Determine the [x, y] coordinate at the center of the cell enclosing the given text.  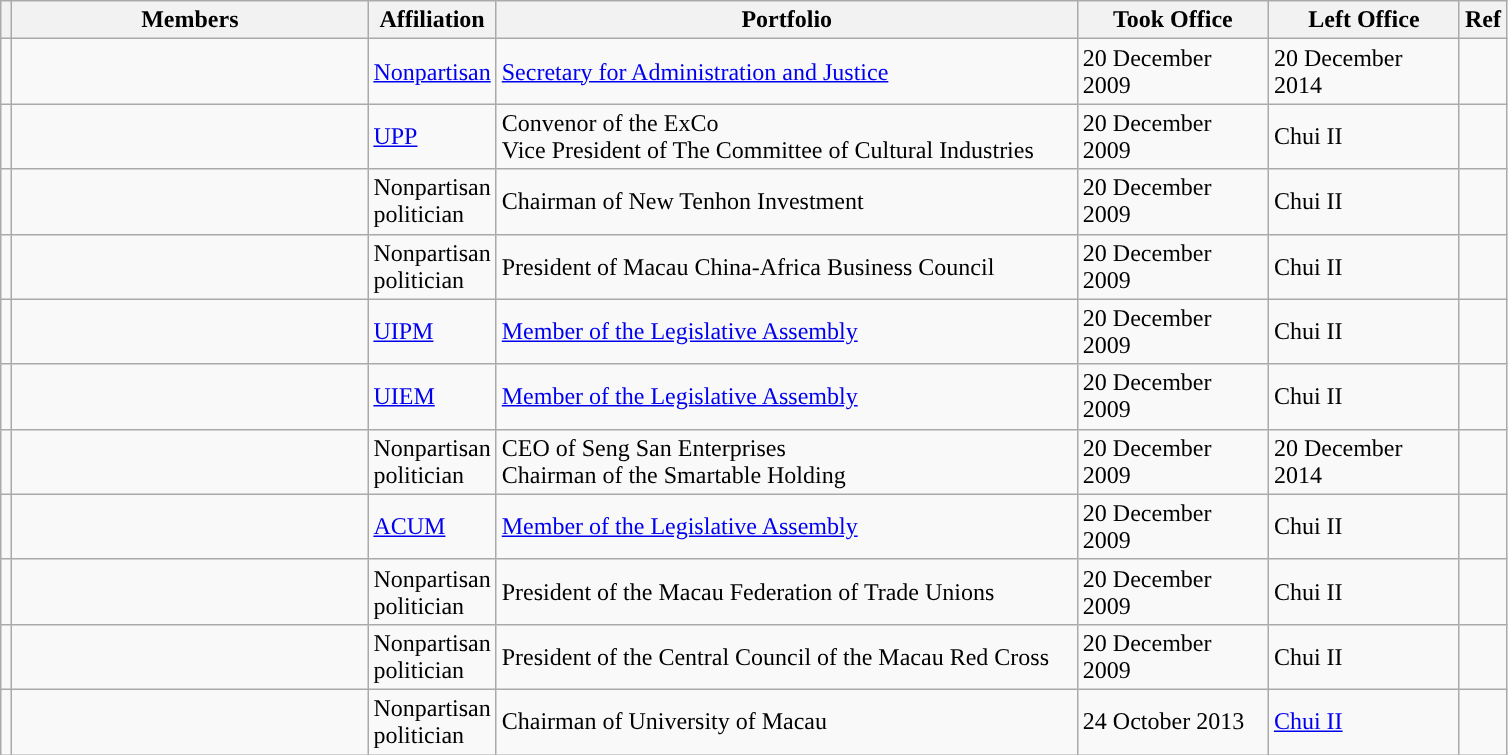
Portfolio [786, 20]
24 October 2013 [1172, 722]
Chairman of New Tenhon Investment [786, 202]
ACUM [432, 526]
Members [190, 20]
Left Office [1364, 20]
Chairman of University of Macau [786, 722]
Ref [1482, 20]
Convenor of the ExCoVice President of The Committee of Cultural Industries [786, 136]
CEO of Seng San EnterprisesChairman of the Smartable Holding [786, 462]
UIPM [432, 332]
President of the Macau Federation of Trade Unions [786, 592]
UPP [432, 136]
President of Macau China-Africa Business Council [786, 266]
Nonpartisan [432, 72]
Secretary for Administration and Justice [786, 72]
UIEM [432, 396]
Affiliation [432, 20]
Took Office [1172, 20]
President of the Central Council of the Macau Red Cross [786, 656]
